Pinpoint the cell where the given text exists, returning its [X, Y] midpoint coordinate. 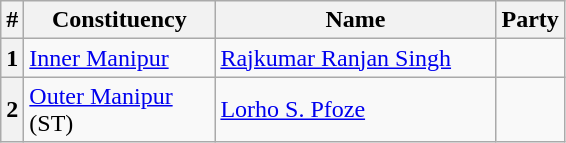
Lorho S. Pfoze [356, 110]
Outer Manipur (ST) [120, 110]
# [12, 20]
Name [356, 20]
Rajkumar Ranjan Singh [356, 58]
Inner Manipur [120, 58]
1 [12, 58]
Party [530, 20]
Constituency [120, 20]
2 [12, 110]
